Scan for the cell matching the given text and deliver its (X, Y) coordinate at center. 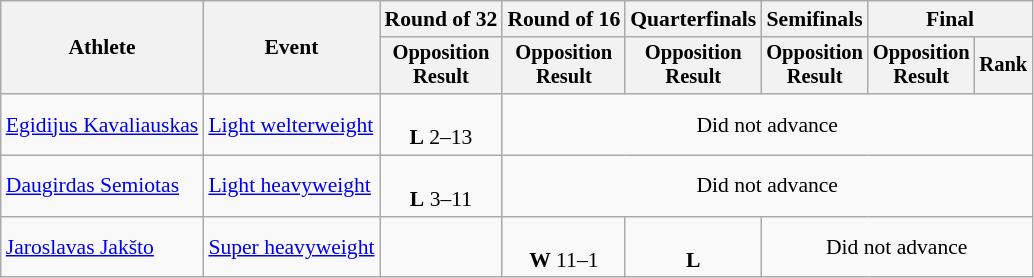
Semifinals (814, 19)
Rank (1003, 66)
L 3–11 (442, 186)
Final (950, 19)
Super heavyweight (291, 248)
Round of 16 (564, 19)
L (693, 248)
Light heavyweight (291, 186)
L 2–13 (442, 124)
Round of 32 (442, 19)
Daugirdas Semiotas (102, 186)
Egidijus Kavaliauskas (102, 124)
Light welterweight (291, 124)
Jaroslavas Jakšto (102, 248)
Athlete (102, 48)
Quarterfinals (693, 19)
Event (291, 48)
W 11–1 (564, 248)
